Locate the cell with the specified text and output its (x, y) center coordinate. 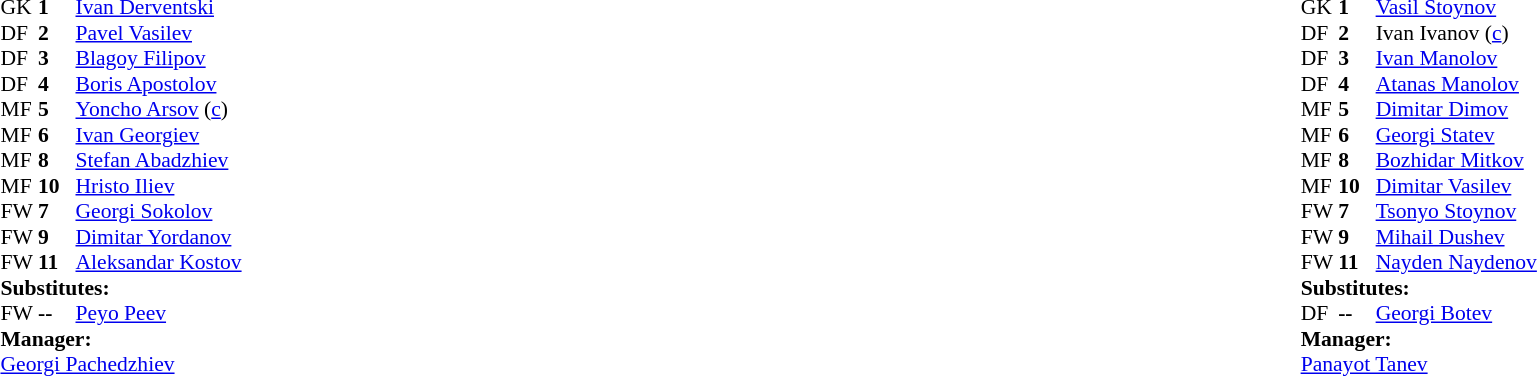
Georgi Statev (1456, 135)
Pavel Vasilev (159, 33)
Ivan Georgiev (159, 135)
Bozhidar Mitkov (1456, 161)
Georgi Botev (1456, 313)
Aleksandar Kostov (159, 263)
Ivan Manolov (1456, 59)
Boris Apostolov (159, 84)
Mihail Dushev (1456, 237)
Stefan Abadzhiev (159, 161)
Dimitar Yordanov (159, 237)
Ivan Ivanov (c) (1456, 33)
Atanas Manolov (1456, 84)
Georgi Sokolov (159, 211)
Dimitar Dimov (1456, 109)
Nayden Naydenov (1456, 263)
Tsonyo Stoynov (1456, 211)
Peyo Peev (159, 313)
Hristo Iliev (159, 186)
Dimitar Vasilev (1456, 186)
Yoncho Arsov (c) (159, 109)
Blagoy Filipov (159, 59)
